Identify which cell holds the provided text, then report its (x, y) central coordinate. 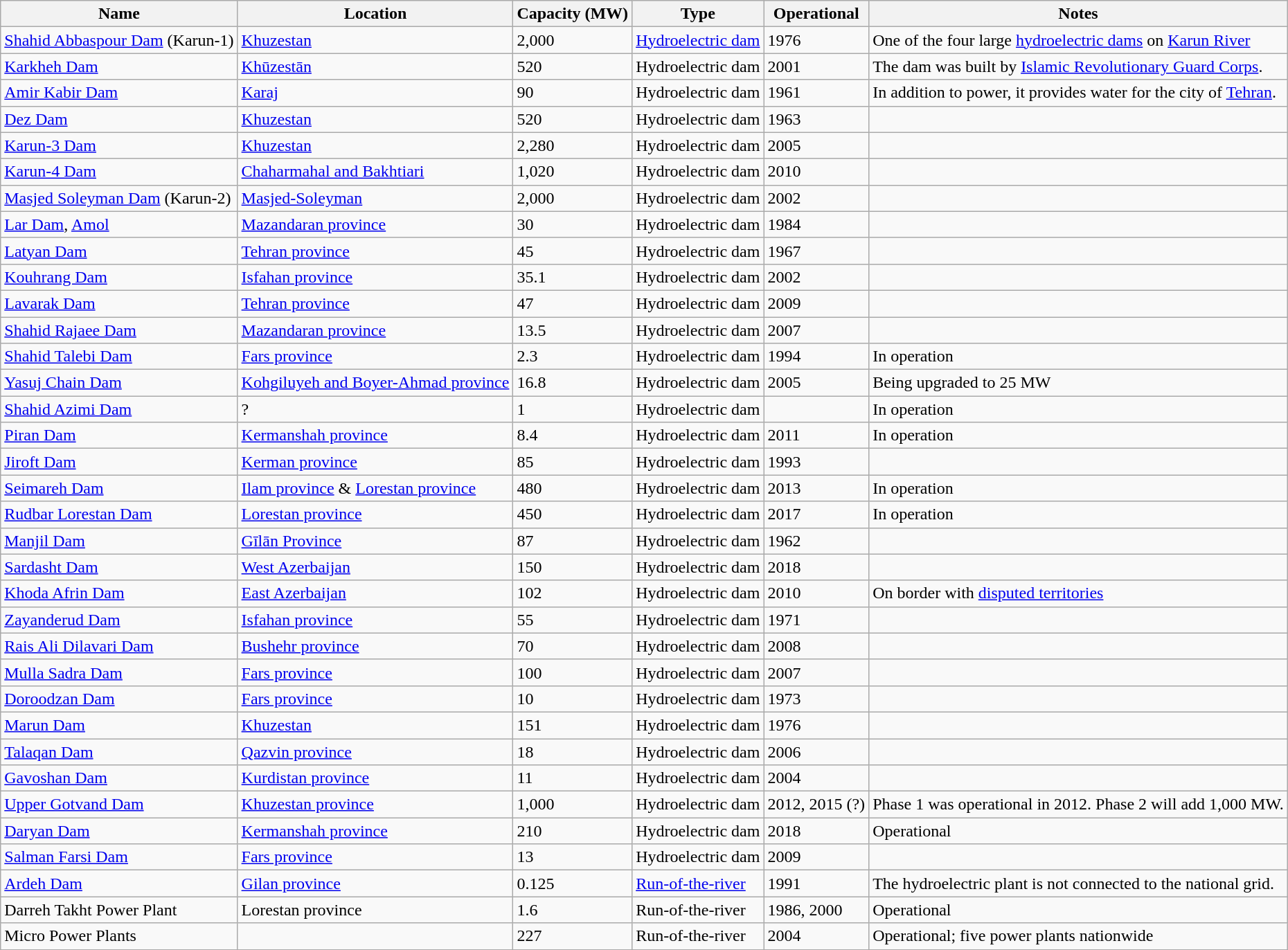
102 (573, 593)
Rais Ali Dilavari Dam (119, 646)
70 (573, 646)
18 (573, 751)
On border with disputed territories (1079, 593)
Lar Dam, Amol (119, 224)
The hydroelectric plant is not connected to the national grid. (1079, 884)
1971 (816, 620)
2006 (816, 751)
Sardasht Dam (119, 567)
1994 (816, 357)
? (375, 409)
Masjed-Soleyman (375, 198)
Kouhrang Dam (119, 277)
Gavoshan Dam (119, 778)
2001 (816, 66)
Shahid Rajaee Dam (119, 330)
45 (573, 251)
13 (573, 857)
Karkheh Dam (119, 66)
Amir Kabir Dam (119, 93)
One of the four large hydroelectric dams on Karun River (1079, 40)
Masjed Soleyman Dam (Karun-2) (119, 198)
2,280 (573, 145)
Talaqan Dam (119, 751)
Latyan Dam (119, 251)
10 (573, 699)
Ilam province & Lorestan province (375, 488)
Dez Dam (119, 119)
Being upgraded to 25 MW (1079, 383)
East Azerbaijan (375, 593)
Chaharmahal and Bakhtiari (375, 172)
Khoda Afrin Dam (119, 593)
The dam was built by Islamic Revolutionary Guard Corps. (1079, 66)
1,020 (573, 172)
1967 (816, 251)
1986, 2000 (816, 910)
47 (573, 303)
8.4 (573, 436)
1973 (816, 699)
Kohgiluyeh and Boyer-Ahmad province (375, 383)
Yasuj Chain Dam (119, 383)
Khūzestān (375, 66)
1984 (816, 224)
Gīlān Province (375, 541)
30 (573, 224)
Operational; five power plants nationwide (1079, 936)
Name (119, 14)
Jiroft Dam (119, 462)
2.3 (573, 357)
Shahid Talebi Dam (119, 357)
Karun-3 Dam (119, 145)
2011 (816, 436)
Piran Dam (119, 436)
87 (573, 541)
1963 (816, 119)
Marun Dam (119, 725)
Lavarak Dam (119, 303)
11 (573, 778)
150 (573, 567)
1991 (816, 884)
Seimareh Dam (119, 488)
85 (573, 462)
Manjil Dam (119, 541)
Mulla Sadra Dam (119, 672)
Capacity (MW) (573, 14)
1961 (816, 93)
450 (573, 514)
1993 (816, 462)
Darreh Takht Power Plant (119, 910)
Micro Power Plants (119, 936)
Karaj (375, 93)
Shahid Azimi Dam (119, 409)
Kurdistan province (375, 778)
1.6 (573, 910)
13.5 (573, 330)
151 (573, 725)
Gilan province (375, 884)
2008 (816, 646)
Daryan Dam (119, 831)
Location (375, 14)
1,000 (573, 805)
Doroodzan Dam (119, 699)
Rudbar Lorestan Dam (119, 514)
Qazvin province (375, 751)
55 (573, 620)
2013 (816, 488)
1962 (816, 541)
Phase 1 was operational in 2012. Phase 2 will add 1,000 MW. (1079, 805)
In addition to power, it provides water for the city of Tehran. (1079, 93)
Upper Gotvand Dam (119, 805)
100 (573, 672)
Kerman province (375, 462)
Khuzestan province (375, 805)
Notes (1079, 14)
Karun-4 Dam (119, 172)
35.1 (573, 277)
Bushehr province (375, 646)
Type (698, 14)
Shahid Abbaspour Dam (Karun-1) (119, 40)
90 (573, 93)
Ardeh Dam (119, 884)
Salman Farsi Dam (119, 857)
227 (573, 936)
2017 (816, 514)
210 (573, 831)
1 (573, 409)
480 (573, 488)
2012, 2015 (?) (816, 805)
Zayanderud Dam (119, 620)
0.125 (573, 884)
16.8 (573, 383)
West Azerbaijan (375, 567)
